Determine the [x, y] coordinate at the center of the cell enclosing the given text.  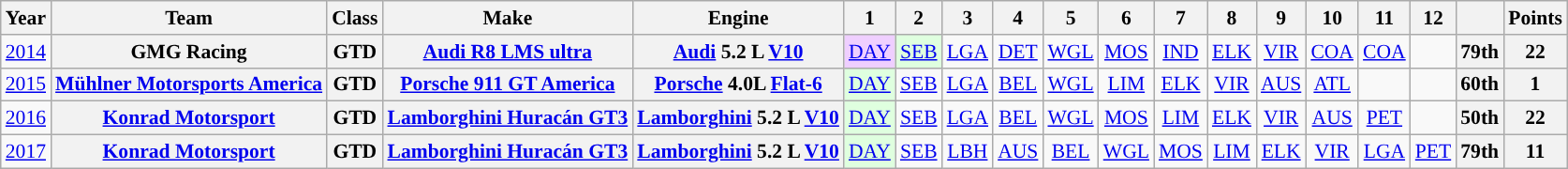
2015 [26, 84]
5 [1070, 18]
50th [1480, 118]
6 [1126, 18]
8 [1232, 18]
ATL [1332, 84]
2016 [26, 118]
Porsche 911 GT America [508, 84]
Audi 5.2 L V10 [738, 52]
60th [1480, 84]
3 [968, 18]
Audi R8 LMS ultra [508, 52]
Porsche 4.0L Flat-6 [738, 84]
Mühlner Motorsports America [189, 84]
LBH [968, 152]
IND [1180, 52]
2014 [26, 52]
12 [1433, 18]
Engine [738, 18]
7 [1180, 18]
2 [919, 18]
Year [26, 18]
Class [354, 18]
4 [1017, 18]
Points [1535, 18]
9 [1281, 18]
Team [189, 18]
GMG Racing [189, 52]
DET [1017, 52]
2017 [26, 152]
10 [1332, 18]
Make [508, 18]
